Locate the cell with the specified text and output its (X, Y) center coordinate. 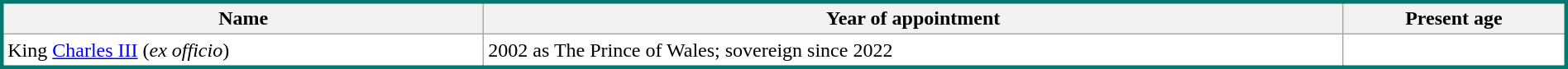
Name (243, 18)
2002 as The Prince of Wales; sovereign since 2022 (913, 51)
King Charles III (ex officio) (243, 51)
Present age (1455, 18)
Year of appointment (913, 18)
